Detect which cell encompasses the target text, then output its (X, Y) center coordinate. 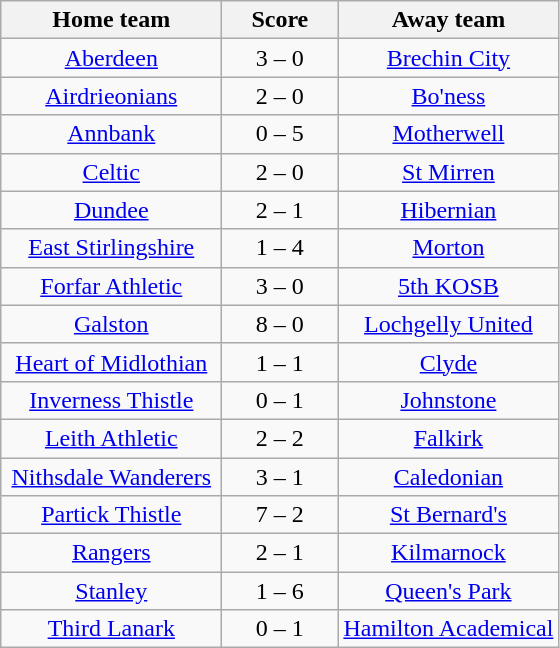
Forfar Athletic (112, 286)
2 – 2 (280, 438)
Celtic (112, 172)
Inverness Thistle (112, 400)
Caledonian (448, 477)
Motherwell (448, 134)
0 – 5 (280, 134)
Bo'ness (448, 96)
Partick Thistle (112, 515)
Falkirk (448, 438)
Queen's Park (448, 591)
1 – 6 (280, 591)
Galston (112, 324)
Morton (448, 248)
St Bernard's (448, 515)
Lochgelly United (448, 324)
Leith Athletic (112, 438)
Annbank (112, 134)
Away team (448, 20)
Johnstone (448, 400)
Nithsdale Wanderers (112, 477)
Score (280, 20)
Home team (112, 20)
1 – 4 (280, 248)
Aberdeen (112, 58)
7 – 2 (280, 515)
Hibernian (448, 210)
East Stirlingshire (112, 248)
Rangers (112, 553)
1 – 1 (280, 362)
Airdrieonians (112, 96)
8 – 0 (280, 324)
Brechin City (448, 58)
5th KOSB (448, 286)
Dundee (112, 210)
Stanley (112, 591)
Third Lanark (112, 629)
Kilmarnock (448, 553)
Hamilton Academical (448, 629)
Heart of Midlothian (112, 362)
St Mirren (448, 172)
Clyde (448, 362)
3 – 1 (280, 477)
